For the text-containing cell, return its midpoint in (X, Y) coordinate format. 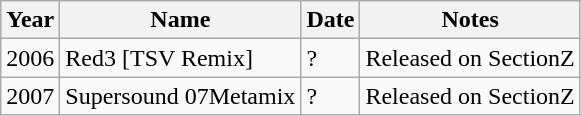
2006 (30, 58)
Year (30, 20)
Red3 [TSV Remix] (180, 58)
Notes (470, 20)
Date (330, 20)
2007 (30, 96)
Name (180, 20)
Supersound 07Metamix (180, 96)
